Search for the cell housing the specified text and yield its [X, Y] center coordinate. 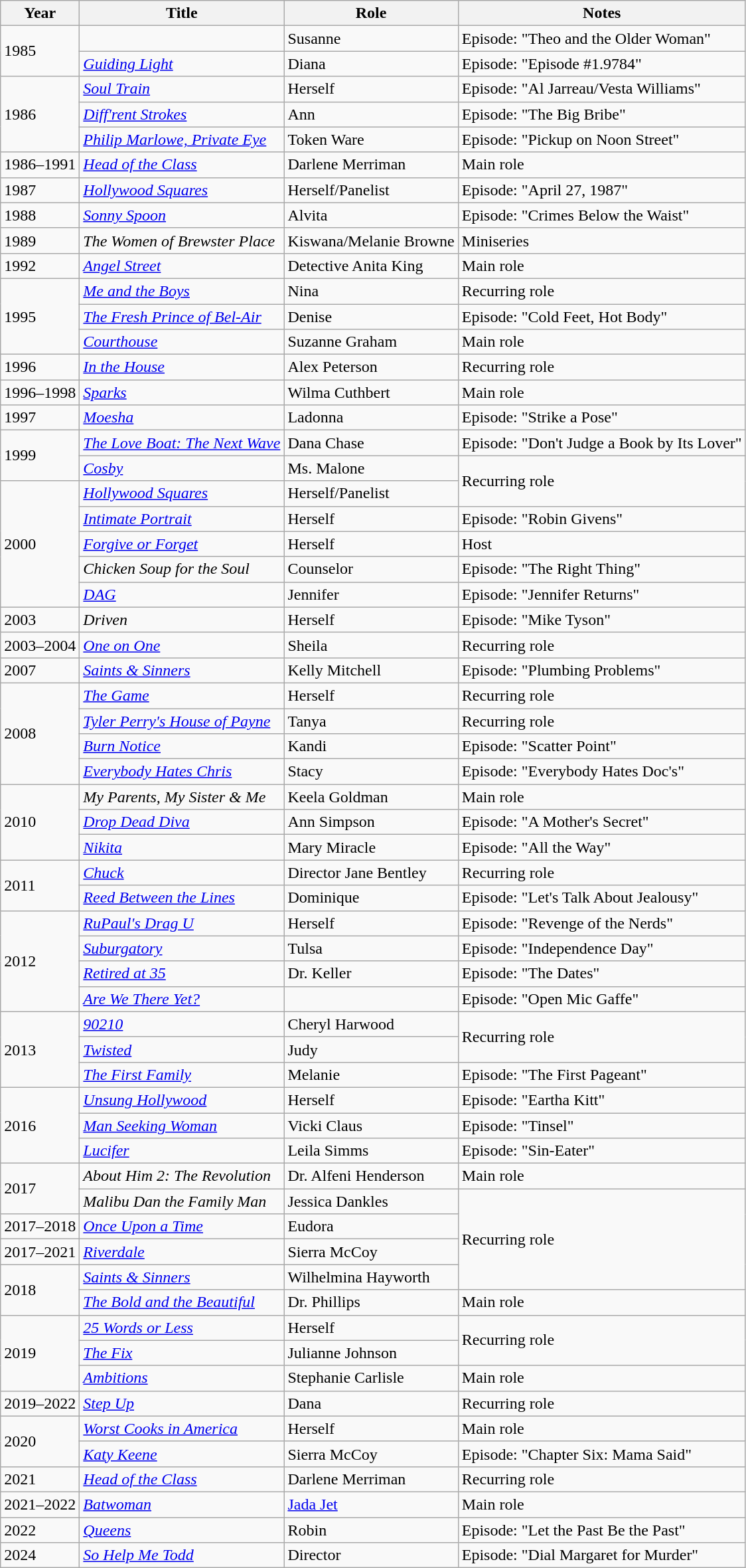
Episode: "Jennifer Returns" [601, 594]
Vicki Claus [371, 1126]
Director [371, 1555]
Token Ware [371, 139]
1997 [40, 418]
Wilhelmina Hayworth [371, 1277]
Episode: "The Dates" [601, 974]
Jennifer [371, 594]
2010 [40, 822]
Nikita [182, 847]
Sonny Spoon [182, 215]
Episode: "Let the Past Be the Past" [601, 1529]
Forgive or Forget [182, 544]
About Him 2: The Revolution [182, 1176]
Eudora [371, 1227]
Drop Dead Diva [182, 822]
Episode: "The Big Bribe" [601, 114]
Stacy [371, 772]
1996 [40, 367]
Katy Keene [182, 1454]
Cheryl Harwood [371, 1024]
1995 [40, 316]
Episode: "Sin-Eater" [601, 1151]
Judy [371, 1049]
Kiswana/Melanie Browne [371, 240]
Keela Goldman [371, 797]
Wilma Cuthbert [371, 392]
Retired at 35 [182, 974]
2013 [40, 1049]
Dr. Keller [371, 974]
Episode: "Episode #1.9784" [601, 64]
The Bold and the Beautiful [182, 1302]
The Women of Brewster Place [182, 240]
Dana Chase [371, 443]
Nina [371, 291]
Sparks [182, 392]
Ambitions [182, 1378]
Alvita [371, 215]
Kelly Mitchell [371, 670]
Episode: "Strike a Pose" [601, 418]
1988 [40, 215]
Philip Marlowe, Private Eye [182, 139]
Twisted [182, 1049]
2008 [40, 733]
Diff'rent Strokes [182, 114]
Cosby [182, 468]
Sheila [371, 645]
2007 [40, 670]
Episode: "Independence Day" [601, 948]
2000 [40, 544]
RuPaul's Drag U [182, 923]
Courthouse [182, 342]
Notes [601, 13]
2021 [40, 1479]
DAG [182, 594]
2016 [40, 1125]
Step Up [182, 1403]
Mary Miracle [371, 847]
Angel Street [182, 266]
Stephanie Carlisle [371, 1378]
Intimate Portrait [182, 519]
Denise [371, 317]
Robin [371, 1529]
25 Words or Less [182, 1328]
Episode: "Don't Judge a Book by Its Lover" [601, 443]
2017–2018 [40, 1227]
Dr. Phillips [371, 1302]
Soul Train [182, 89]
Episode: "Cold Feet, Hot Body" [601, 317]
Suzanne Graham [371, 342]
Episode: "Robin Givens" [601, 519]
Episode: "Theo and the Older Woman" [601, 39]
Driven [182, 620]
In the House [182, 367]
Tulsa [371, 948]
Host [601, 544]
2003 [40, 620]
Susanne [371, 39]
Role [371, 13]
Guiding Light [182, 64]
Episode: "Chapter Six: Mama Said" [601, 1454]
Ladonna [371, 418]
Episode: "The Right Thing" [601, 569]
So Help Me Todd [182, 1555]
Diana [371, 64]
Episode: "Tinsel" [601, 1126]
Episode: "Dial Margaret for Murder" [601, 1555]
Man Seeking Woman [182, 1126]
2012 [40, 961]
Moesha [182, 418]
1985 [40, 51]
Year [40, 13]
Once Upon a Time [182, 1227]
Episode: "Let's Talk About Jealousy" [601, 898]
Episode: "Scatter Point" [601, 746]
Are We There Yet? [182, 999]
Title [182, 13]
Kandi [371, 746]
Ms. Malone [371, 468]
Julianne Johnson [371, 1353]
Episode: "Mike Tyson" [601, 620]
Director Jane Bentley [371, 873]
Episode: "Pickup on Noon Street" [601, 139]
1992 [40, 266]
Everybody Hates Chris [182, 772]
Batwoman [182, 1504]
1986–1991 [40, 165]
Burn Notice [182, 746]
Melanie [371, 1075]
Malibu Dan the Family Man [182, 1201]
1996–1998 [40, 392]
Leila Simms [371, 1151]
2019 [40, 1353]
2021–2022 [40, 1504]
The Fix [182, 1353]
1989 [40, 240]
Episode: "Revenge of the Nerds" [601, 923]
1999 [40, 456]
The Love Boat: The Next Wave [182, 443]
Dominique [371, 898]
Episode: "A Mother's Secret" [601, 822]
Tanya [371, 721]
Dr. Alfeni Henderson [371, 1176]
Episode: "Plumbing Problems" [601, 670]
90210 [182, 1024]
The First Family [182, 1075]
Episode: "April 27, 1987" [601, 190]
Chicken Soup for the Soul [182, 569]
1987 [40, 190]
Suburgatory [182, 948]
2022 [40, 1529]
Ann [371, 114]
The Game [182, 695]
Episode: "Al Jarreau/Vesta Williams" [601, 89]
2017 [40, 1189]
Reed Between the Lines [182, 898]
Tyler Perry's House of Payne [182, 721]
The Fresh Prince of Bel-Air [182, 317]
Counselor [371, 569]
Unsung Hollywood [182, 1100]
2017–2021 [40, 1252]
2018 [40, 1290]
2011 [40, 885]
Alex Peterson [371, 367]
Jada Jet [371, 1504]
One on One [182, 645]
2003–2004 [40, 645]
Episode: "Everybody Hates Doc's" [601, 772]
1986 [40, 114]
Episode: "Crimes Below the Waist" [601, 215]
My Parents, My Sister & Me [182, 797]
Episode: "Eartha Kitt" [601, 1100]
Dana [371, 1403]
Queens [182, 1529]
Riverdale [182, 1252]
2024 [40, 1555]
Episode: "Open Mic Gaffe" [601, 999]
Worst Cooks in America [182, 1429]
Lucifer [182, 1151]
Miniseries [601, 240]
Detective Anita King [371, 266]
Jessica Dankles [371, 1201]
2020 [40, 1441]
Episode: "All the Way" [601, 847]
Me and the Boys [182, 291]
Chuck [182, 873]
Episode: "The First Pageant" [601, 1075]
Ann Simpson [371, 822]
2019–2022 [40, 1403]
